Output the [X, Y] coordinate of the center of the cell containing the given text.  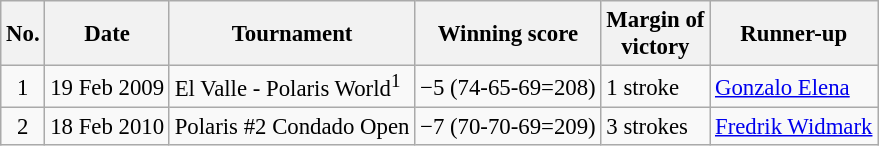
Runner-up [794, 34]
No. [23, 34]
1 [23, 87]
Polaris #2 Condado Open [292, 127]
3 strokes [656, 127]
1 stroke [656, 87]
El Valle - Polaris World1 [292, 87]
19 Feb 2009 [107, 87]
2 [23, 127]
Margin ofvictory [656, 34]
−5 (74-65-69=208) [508, 87]
18 Feb 2010 [107, 127]
−7 (70-70-69=209) [508, 127]
Date [107, 34]
Winning score [508, 34]
Fredrik Widmark [794, 127]
Tournament [292, 34]
Gonzalo Elena [794, 87]
